Provide the [x, y] coordinate of the cell's center where the given text is located.  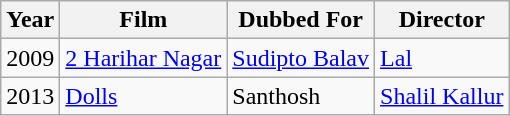
Sudipto Balav [301, 58]
Dubbed For [301, 20]
Dolls [144, 96]
2013 [30, 96]
Santhosh [301, 96]
Year [30, 20]
Film [144, 20]
2 Harihar Nagar [144, 58]
Lal [442, 58]
Director [442, 20]
Shalil Kallur [442, 96]
2009 [30, 58]
